Output the [x, y] coordinate of the center of the cell containing the given text.  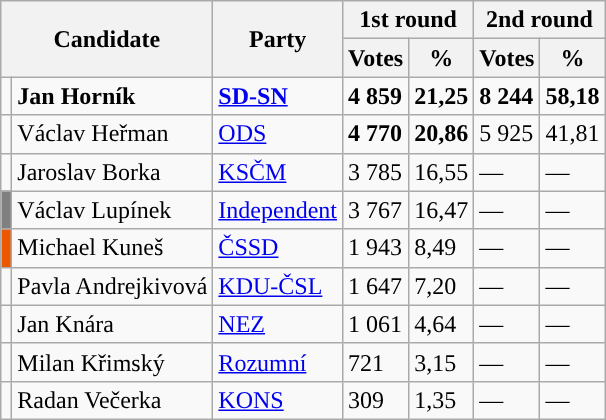
4,64 [442, 324]
1 943 [376, 248]
16,47 [442, 210]
Radan Večerka [112, 400]
21,25 [442, 96]
58,18 [572, 96]
NEZ [278, 324]
Jaroslav Borka [112, 172]
8,49 [442, 248]
Milan Křimský [112, 362]
Rozumní [278, 362]
309 [376, 400]
8 244 [507, 96]
3 785 [376, 172]
41,81 [572, 134]
KONS [278, 400]
Independent [278, 210]
SD-SN [278, 96]
Party [278, 39]
2nd round [540, 20]
Candidate [107, 39]
20,86 [442, 134]
16,55 [442, 172]
ČSSD [278, 248]
7,20 [442, 286]
Jan Horník [112, 96]
721 [376, 362]
3,15 [442, 362]
KDU-ČSL [278, 286]
1st round [408, 20]
Václav Heřman [112, 134]
5 925 [507, 134]
Václav Lupínek [112, 210]
Michael Kuneš [112, 248]
ODS [278, 134]
Jan Knára [112, 324]
KSČM [278, 172]
4 770 [376, 134]
4 859 [376, 96]
3 767 [376, 210]
1,35 [442, 400]
1 061 [376, 324]
1 647 [376, 286]
Pavla Andrejkivová [112, 286]
